Detect which cell encompasses the target text, then output its [x, y] center coordinate. 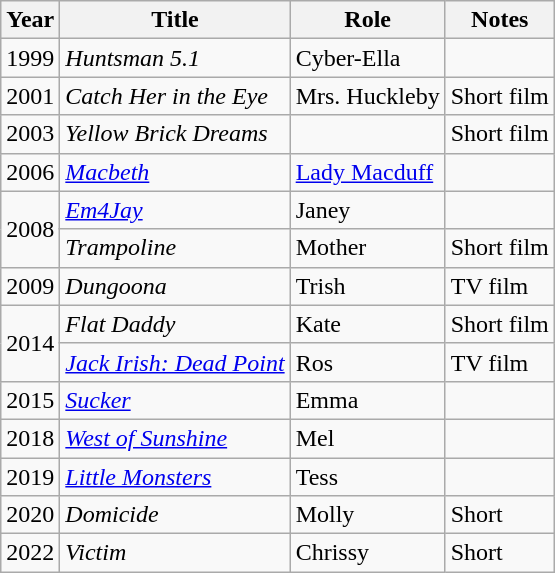
2018 [30, 438]
Janey [368, 210]
1999 [30, 58]
Molly [368, 515]
Mel [368, 438]
Dungoona [175, 286]
2006 [30, 172]
2001 [30, 96]
Role [368, 20]
Cyber-Ella [368, 58]
Mrs. Huckleby [368, 96]
Kate [368, 324]
Year [30, 20]
Lady Macduff [368, 172]
Em4Jay [175, 210]
Trish [368, 286]
Sucker [175, 400]
West of Sunshine [175, 438]
2008 [30, 229]
Ros [368, 362]
Little Monsters [175, 477]
2003 [30, 134]
Notes [500, 20]
Catch Her in the Eye [175, 96]
Tess [368, 477]
Yellow Brick Dreams [175, 134]
Huntsman 5.1 [175, 58]
2009 [30, 286]
2015 [30, 400]
Mother [368, 248]
2019 [30, 477]
2020 [30, 515]
Flat Daddy [175, 324]
Trampoline [175, 248]
Chrissy [368, 553]
Victim [175, 553]
2022 [30, 553]
Domicide [175, 515]
Macbeth [175, 172]
Jack Irish: Dead Point [175, 362]
2014 [30, 343]
Title [175, 20]
Emma [368, 400]
